Return the [X, Y] coordinate for the center point of the cell that contains the specified text.  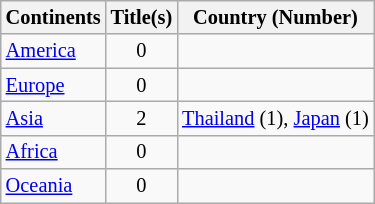
Oceania [54, 186]
Europe [54, 85]
Title(s) [142, 17]
2 [142, 118]
America [54, 51]
Asia [54, 118]
Continents [54, 17]
Thailand (1), Japan (1) [276, 118]
Africa [54, 152]
Country (Number) [276, 17]
